Provide the [x, y] coordinate of the cell's center where the given text is located.  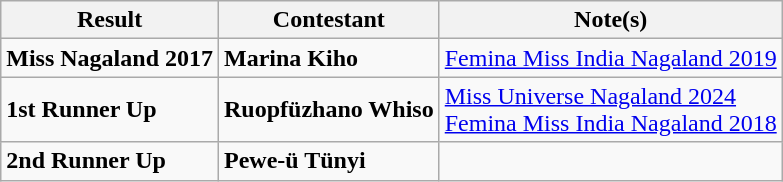
Ruopfüzhano Whiso [330, 110]
2nd Runner Up [110, 161]
Miss Nagaland 2017 [110, 58]
Marina Kiho [330, 58]
Contestant [330, 20]
Result [110, 20]
Femina Miss India Nagaland 2019 [610, 58]
Miss Universe Nagaland 2024Femina Miss India Nagaland 2018 [610, 110]
Note(s) [610, 20]
1st Runner Up [110, 110]
Pewe-ü Tünyi [330, 161]
